Capture the cell that displays the provided text and extract its (x, y) central coordinate. 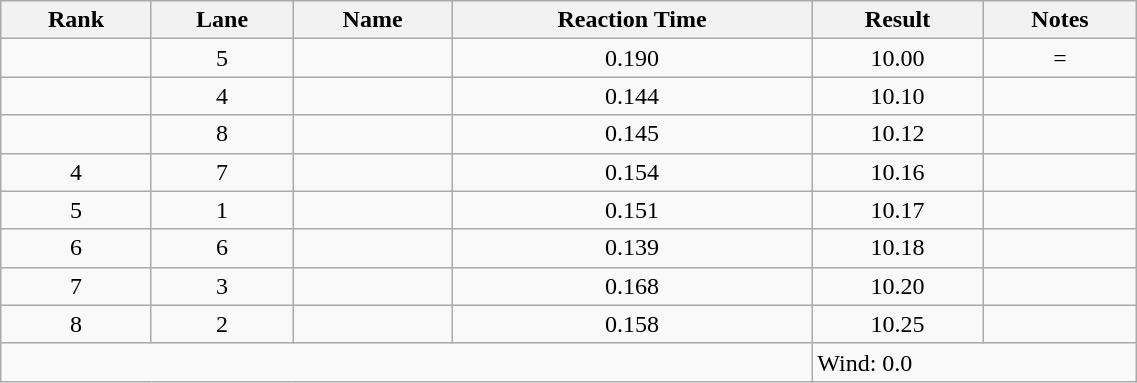
10.16 (898, 172)
0.168 (632, 286)
10.00 (898, 58)
10.12 (898, 134)
10.18 (898, 248)
Result (898, 20)
0.144 (632, 96)
Lane (222, 20)
Rank (76, 20)
1 (222, 210)
Name (372, 20)
0.158 (632, 324)
3 (222, 286)
10.20 (898, 286)
0.151 (632, 210)
= (1060, 58)
Wind: 0.0 (974, 362)
0.145 (632, 134)
10.17 (898, 210)
10.25 (898, 324)
0.190 (632, 58)
0.154 (632, 172)
2 (222, 324)
0.139 (632, 248)
Notes (1060, 20)
10.10 (898, 96)
Reaction Time (632, 20)
